Search for the cell housing the specified text and yield its [x, y] center coordinate. 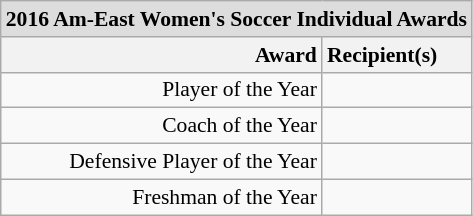
Award [162, 55]
Freshman of the Year [162, 197]
Defensive Player of the Year [162, 162]
Player of the Year [162, 90]
Recipient(s) [397, 55]
Coach of the Year [162, 126]
2016 Am-East Women's Soccer Individual Awards [236, 19]
